Return the (x, y) coordinate for the center point of the cell that contains the specified text.  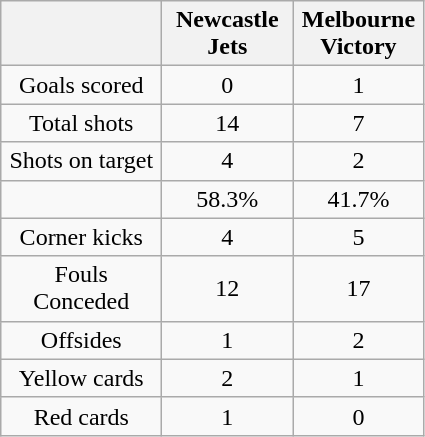
58.3% (228, 199)
Fouls Conceded (82, 288)
Total shots (82, 123)
17 (358, 288)
14 (228, 123)
Goals scored (82, 85)
7 (358, 123)
5 (358, 237)
Corner kicks (82, 237)
41.7% (358, 199)
Melbourne Victory (358, 34)
Shots on target (82, 161)
12 (228, 288)
Red cards (82, 416)
Newcastle Jets (228, 34)
Offsides (82, 340)
Yellow cards (82, 378)
